Output the (x, y) coordinate of the center of the cell containing the given text.  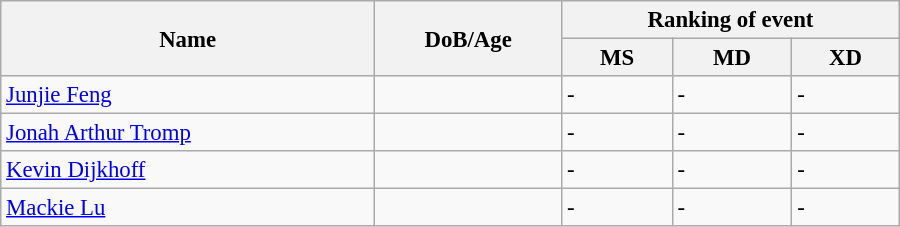
Name (188, 38)
XD (846, 58)
Ranking of event (730, 20)
MS (617, 58)
MD (732, 58)
Mackie Lu (188, 208)
Junjie Feng (188, 95)
DoB/Age (468, 38)
Kevin Dijkhoff (188, 170)
Jonah Arthur Tromp (188, 133)
